Find where the given text appears and provide that cell's center as (x, y) coordinate. 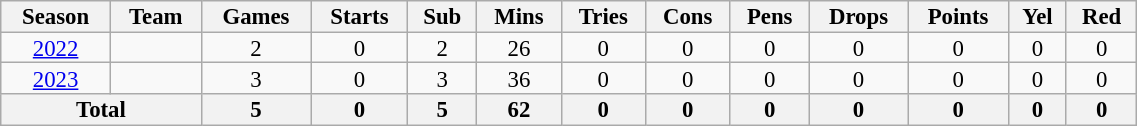
Tries (603, 16)
2022 (56, 48)
Season (56, 16)
36 (520, 78)
Total (101, 110)
Starts (360, 16)
Drops (858, 16)
Red (1101, 16)
Points (958, 16)
Games (256, 16)
62 (520, 110)
2023 (56, 78)
Pens (770, 16)
Mins (520, 16)
Team (156, 16)
Cons (688, 16)
Sub (442, 16)
26 (520, 48)
Yel (1037, 16)
